Detect which cell encompasses the target text, then output its [X, Y] center coordinate. 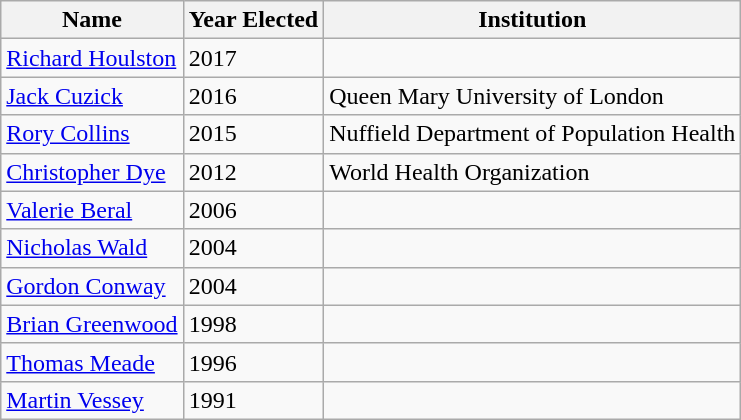
Queen Mary University of London [532, 96]
2012 [254, 172]
1998 [254, 324]
Institution [532, 20]
Thomas Meade [92, 362]
Christopher Dye [92, 172]
2016 [254, 96]
1996 [254, 362]
Nuffield Department of Population Health [532, 134]
Jack Cuzick [92, 96]
Rory Collins [92, 134]
Valerie Beral [92, 210]
Richard Houlston [92, 58]
Year Elected [254, 20]
1991 [254, 400]
Name [92, 20]
2017 [254, 58]
Martin Vessey [92, 400]
2015 [254, 134]
Nicholas Wald [92, 248]
Brian Greenwood [92, 324]
World Health Organization [532, 172]
Gordon Conway [92, 286]
2006 [254, 210]
